Output the [X, Y] coordinate of the center of the cell containing the given text.  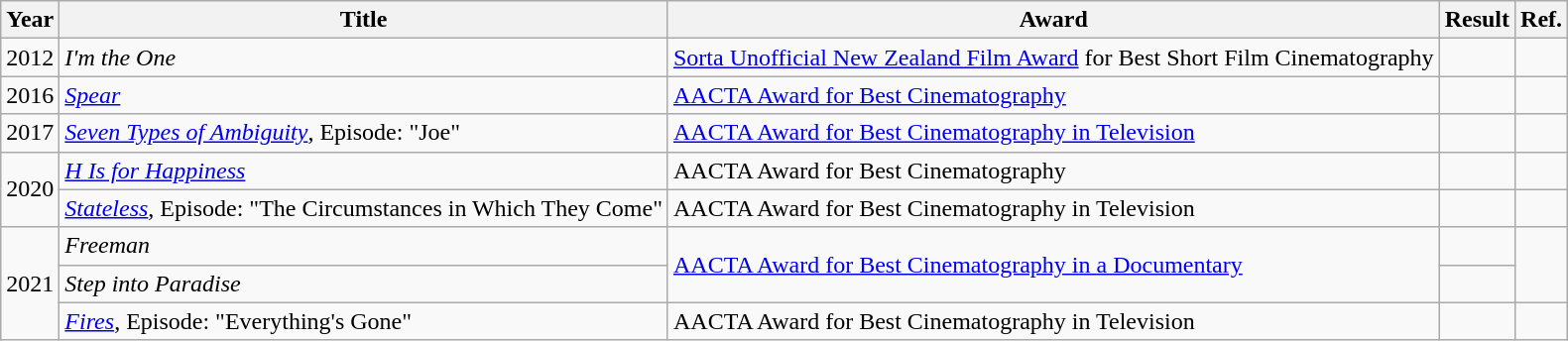
H Is for Happiness [364, 170]
Result [1477, 20]
Freeman [364, 246]
Stateless, Episode: "The Circumstances in Which They Come" [364, 208]
Spear [364, 95]
Sorta Unofficial New Zealand Film Award for Best Short Film Cinematography [1053, 57]
Ref. [1541, 20]
2020 [30, 189]
I'm the One [364, 57]
AACTA Award for Best Cinematography in a Documentary [1053, 265]
2016 [30, 95]
Year [30, 20]
2012 [30, 57]
Award [1053, 20]
Fires, Episode: "Everything's Gone" [364, 321]
Title [364, 20]
2021 [30, 284]
Seven Types of Ambiguity, Episode: "Joe" [364, 133]
Step into Paradise [364, 284]
2017 [30, 133]
